Extract the (x, y) coordinate from the center of the cell holding the provided text.  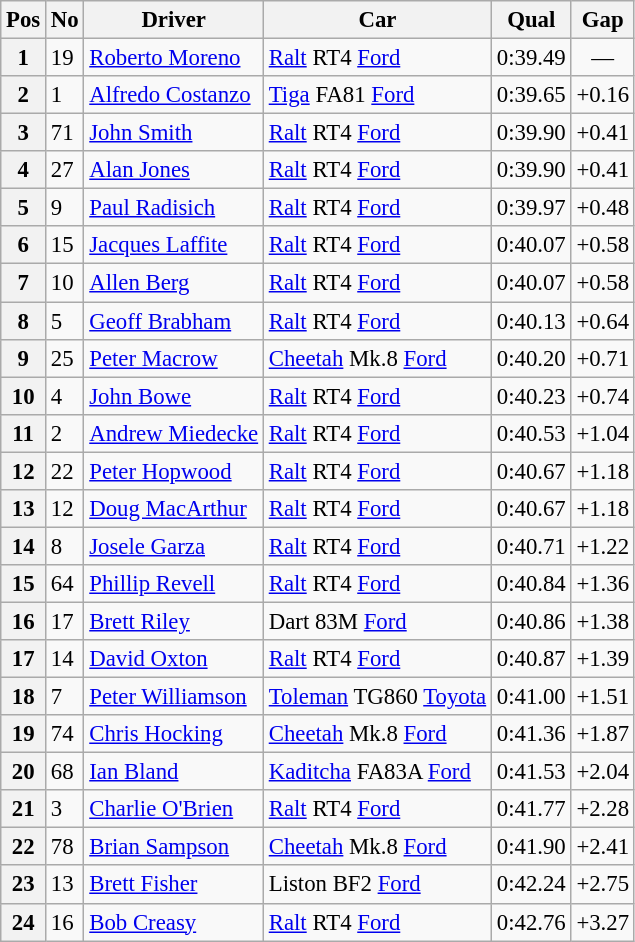
27 (65, 170)
0:41.53 (531, 772)
64 (65, 584)
+0.48 (602, 208)
24 (24, 922)
68 (65, 772)
Dart 83M Ford (377, 621)
Phillip Revell (174, 584)
Allen Berg (174, 283)
Car (377, 20)
+1.36 (602, 584)
0:40.87 (531, 659)
Liston BF2 Ford (377, 885)
21 (24, 809)
Chris Hocking (174, 734)
Ian Bland (174, 772)
Charlie O'Brien (174, 809)
Brett Fisher (174, 885)
Brian Sampson (174, 847)
Peter Williamson (174, 697)
+0.74 (602, 396)
Alfredo Costanzo (174, 95)
0:41.90 (531, 847)
+2.41 (602, 847)
John Bowe (174, 396)
+0.16 (602, 95)
0:40.23 (531, 396)
23 (24, 885)
11 (24, 433)
25 (65, 358)
18 (24, 697)
Peter Hopwood (174, 471)
0:41.36 (531, 734)
+1.39 (602, 659)
+0.64 (602, 321)
Tiga FA81 Ford (377, 95)
Alan Jones (174, 170)
Gap (602, 20)
0:40.86 (531, 621)
Andrew Miedecke (174, 433)
Geoff Brabham (174, 321)
+1.04 (602, 433)
78 (65, 847)
71 (65, 133)
0:39.65 (531, 95)
+1.38 (602, 621)
+3.27 (602, 922)
74 (65, 734)
+2.28 (602, 809)
Josele Garza (174, 546)
Toleman TG860 Toyota (377, 697)
Jacques Laffite (174, 245)
+1.22 (602, 546)
0:40.13 (531, 321)
0:42.76 (531, 922)
Brett Riley (174, 621)
0:39.97 (531, 208)
Kaditcha FA83A Ford (377, 772)
0:42.24 (531, 885)
0:40.71 (531, 546)
Driver (174, 20)
Qual (531, 20)
+0.71 (602, 358)
+2.75 (602, 885)
+1.87 (602, 734)
No (65, 20)
David Oxton (174, 659)
Roberto Moreno (174, 58)
John Smith (174, 133)
+2.04 (602, 772)
6 (24, 245)
Paul Radisich (174, 208)
0:41.77 (531, 809)
0:40.53 (531, 433)
— (602, 58)
0:40.20 (531, 358)
Peter Macrow (174, 358)
Pos (24, 20)
+1.51 (602, 697)
0:40.84 (531, 584)
0:39.49 (531, 58)
Bob Creasy (174, 922)
0:41.00 (531, 697)
Doug MacArthur (174, 509)
20 (24, 772)
